Detect which cell encompasses the target text, then output its (x, y) center coordinate. 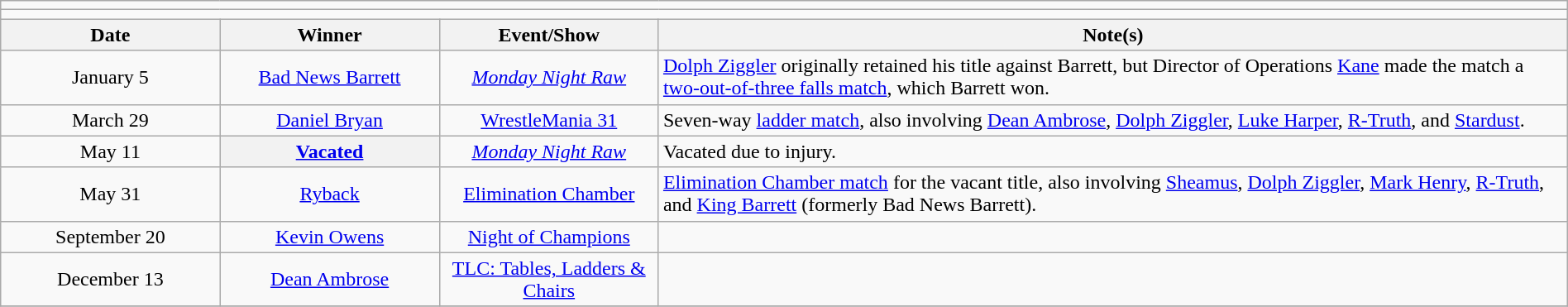
December 13 (111, 280)
WrestleMania 31 (549, 120)
January 5 (111, 78)
Daniel Bryan (329, 120)
Kevin Owens (329, 237)
May 31 (111, 194)
Date (111, 35)
Ryback (329, 194)
Elimination Chamber (549, 194)
Winner (329, 35)
Vacated due to injury. (1113, 151)
Event/Show (549, 35)
TLC: Tables, Ladders & Chairs (549, 280)
Vacated (329, 151)
Note(s) (1113, 35)
Night of Champions (549, 237)
Dean Ambrose (329, 280)
September 20 (111, 237)
March 29 (111, 120)
Bad News Barrett (329, 78)
Seven-way ladder match, also involving Dean Ambrose, Dolph Ziggler, Luke Harper, R-Truth, and Stardust. (1113, 120)
May 11 (111, 151)
